From the cell containing the given text, extract its center point as [x, y] coordinate. 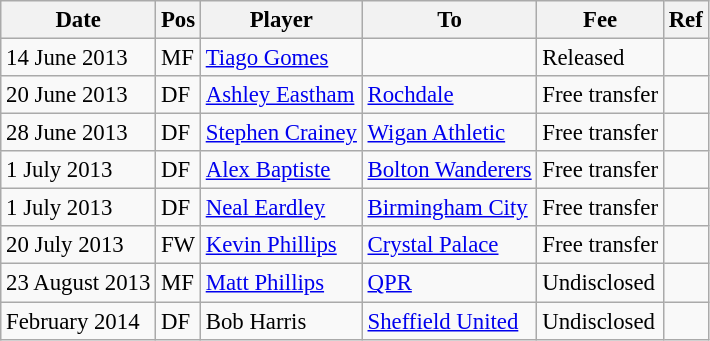
QPR [450, 283]
Tiago Gomes [281, 58]
Bolton Wanderers [450, 170]
14 June 2013 [78, 58]
Ashley Eastham [281, 95]
Pos [178, 20]
Matt Phillips [281, 283]
Fee [600, 20]
Alex Baptiste [281, 170]
Crystal Palace [450, 245]
Released [600, 58]
Birmingham City [450, 208]
23 August 2013 [78, 283]
FW [178, 245]
Stephen Crainey [281, 133]
Date [78, 20]
Neal Eardley [281, 208]
Sheffield United [450, 321]
Player [281, 20]
Wigan Athletic [450, 133]
To [450, 20]
20 July 2013 [78, 245]
20 June 2013 [78, 95]
Kevin Phillips [281, 245]
28 June 2013 [78, 133]
Ref [686, 20]
February 2014 [78, 321]
Rochdale [450, 95]
Bob Harris [281, 321]
